For the text-containing cell, return its midpoint in (x, y) coordinate format. 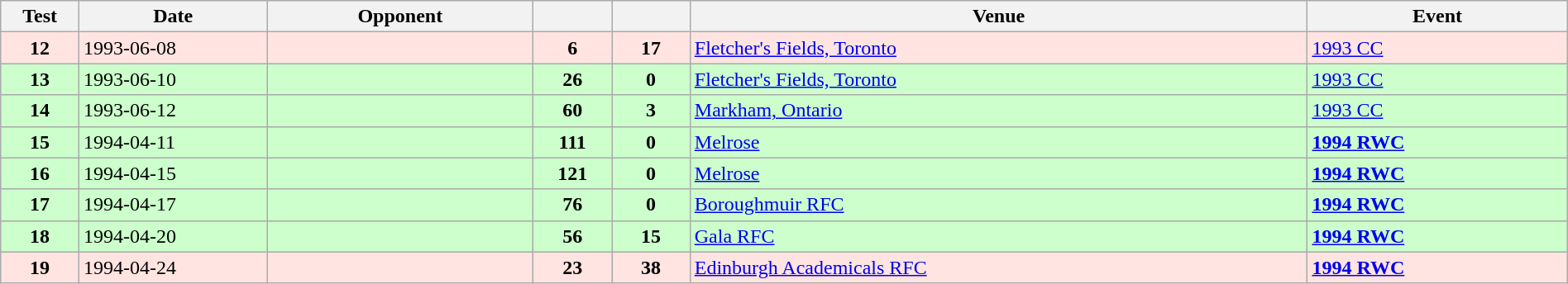
1994-04-20 (172, 236)
76 (572, 205)
1993-06-10 (172, 79)
Date (172, 17)
3 (652, 111)
1993-06-12 (172, 111)
Gala RFC (999, 236)
1994-04-24 (172, 267)
Venue (999, 17)
23 (572, 267)
121 (572, 173)
Test (40, 17)
Event (1437, 17)
Markham, Ontario (999, 111)
19 (40, 267)
1993-06-08 (172, 48)
1994-04-11 (172, 142)
6 (572, 48)
60 (572, 111)
18 (40, 236)
1994-04-17 (172, 205)
111 (572, 142)
26 (572, 79)
Edinburgh Academicals RFC (999, 267)
38 (652, 267)
12 (40, 48)
Boroughmuir RFC (999, 205)
56 (572, 236)
14 (40, 111)
13 (40, 79)
Opponent (400, 17)
16 (40, 173)
1994-04-15 (172, 173)
